Pinpoint the cell where the given text exists, returning its [x, y] midpoint coordinate. 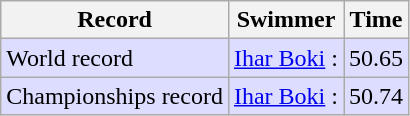
Record [115, 20]
Time [376, 20]
Championships record [115, 96]
World record [115, 58]
Swimmer [286, 20]
50.65 [376, 58]
50.74 [376, 96]
